Extract the [X, Y] coordinate from the center of the cell holding the provided text.  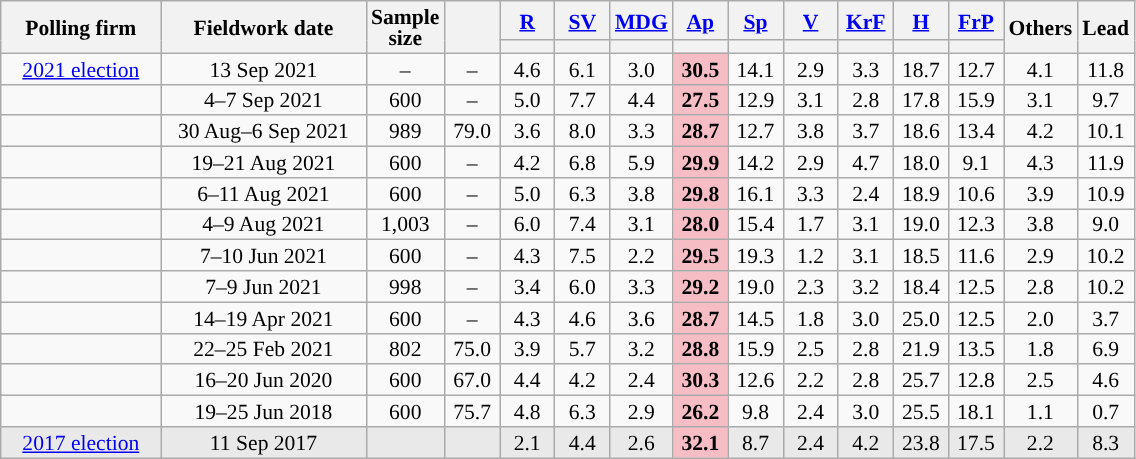
1.1 [1041, 412]
18.7 [920, 68]
18.0 [920, 162]
79.0 [472, 132]
2021 election [81, 68]
Ap [700, 20]
11 Sep 2017 [264, 442]
3.4 [528, 286]
11.9 [1106, 162]
V [810, 20]
9.1 [976, 162]
2017 election [81, 442]
18.6 [920, 132]
18.5 [920, 256]
18.1 [976, 412]
15.4 [756, 224]
75.0 [472, 348]
Others [1041, 27]
10.9 [1106, 194]
8.7 [756, 442]
2.0 [1041, 318]
18.9 [920, 194]
23.8 [920, 442]
32.1 [700, 442]
19.3 [756, 256]
30.5 [700, 68]
4.7 [866, 162]
12.9 [756, 100]
6.9 [1106, 348]
5.9 [642, 162]
6.1 [582, 68]
4–7 Sep 2021 [264, 100]
Fieldwork date [264, 27]
0.7 [1106, 412]
27.5 [700, 100]
29.9 [700, 162]
29.2 [700, 286]
10.1 [1106, 132]
7.5 [582, 256]
SV [582, 20]
10.6 [976, 194]
989 [405, 132]
7.4 [582, 224]
12.3 [976, 224]
5.7 [582, 348]
25.0 [920, 318]
28.8 [700, 348]
17.5 [976, 442]
7.7 [582, 100]
8.0 [582, 132]
12.6 [756, 380]
30 Aug–6 Sep 2021 [264, 132]
11.8 [1106, 68]
75.7 [472, 412]
Sp [756, 20]
12.8 [976, 380]
25.5 [920, 412]
17.8 [920, 100]
67.0 [472, 380]
2.6 [642, 442]
16.1 [756, 194]
R [528, 20]
25.7 [920, 380]
Samplesize [405, 27]
18.4 [920, 286]
6.8 [582, 162]
6–11 Aug 2021 [264, 194]
802 [405, 348]
19–21 Aug 2021 [264, 162]
1.7 [810, 224]
9.8 [756, 412]
13.5 [976, 348]
KrF [866, 20]
11.6 [976, 256]
Polling firm [81, 27]
13 Sep 2021 [264, 68]
29.5 [700, 256]
29.8 [700, 194]
9.0 [1106, 224]
MDG [642, 20]
9.7 [1106, 100]
14–19 Apr 2021 [264, 318]
998 [405, 286]
21.9 [920, 348]
2.3 [810, 286]
1.2 [810, 256]
4.1 [1041, 68]
14.1 [756, 68]
H [920, 20]
22–25 Feb 2021 [264, 348]
7–9 Jun 2021 [264, 286]
16–20 Jun 2020 [264, 380]
4–9 Aug 2021 [264, 224]
14.2 [756, 162]
FrP [976, 20]
4.8 [528, 412]
2.1 [528, 442]
Lead [1106, 27]
26.2 [700, 412]
14.5 [756, 318]
19–25 Jun 2018 [264, 412]
7–10 Jun 2021 [264, 256]
1,003 [405, 224]
28.0 [700, 224]
8.3 [1106, 442]
13.4 [976, 132]
30.3 [700, 380]
